Output the [X, Y] coordinate of the center of the cell containing the given text.  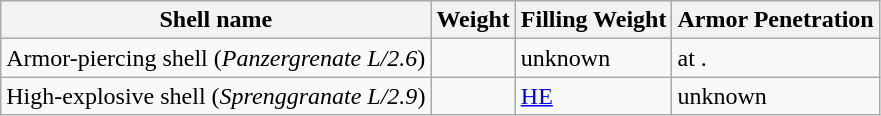
Shell name [216, 20]
Armor Penetration [776, 20]
Filling Weight [594, 20]
HE [594, 96]
Weight [473, 20]
High-explosive shell (Sprenggranate L/2.9) [216, 96]
at . [776, 58]
Armor-piercing shell (Panzergrenate L/2.6) [216, 58]
